Locate the cell with the specified text and output its (X, Y) center coordinate. 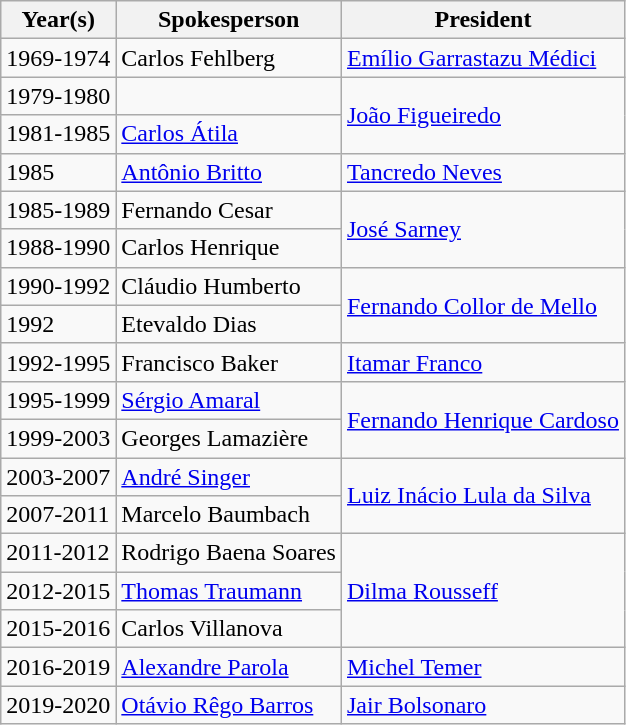
Sérgio Amaral (229, 400)
José Sarney (482, 229)
Jair Bolsonaro (482, 705)
2012-2015 (58, 591)
1969-1974 (58, 58)
2019-2020 (58, 705)
Michel Temer (482, 667)
Spokesperson (229, 20)
Year(s) (58, 20)
Emílio Garrastazu Médici (482, 58)
Fernando Collor de Mello (482, 305)
2015-2016 (58, 629)
Tancredo Neves (482, 172)
1990-1992 (58, 286)
André Singer (229, 477)
2016-2019 (58, 667)
Carlos Henrique (229, 248)
Marcelo Baumbach (229, 515)
Rodrigo Baena Soares (229, 553)
Fernando Cesar (229, 210)
1979-1980 (58, 96)
2007-2011 (58, 515)
1992-1995 (58, 362)
João Figueiredo (482, 115)
Antônio Britto (229, 172)
Dilma Rousseff (482, 591)
1988-1990 (58, 248)
Itamar Franco (482, 362)
Carlos Átila (229, 134)
1999-2003 (58, 438)
Carlos Villanova (229, 629)
Fernando Henrique Cardoso (482, 419)
Francisco Baker (229, 362)
Georges Lamazière (229, 438)
Cláudio Humberto (229, 286)
Otávio Rêgo Barros (229, 705)
President (482, 20)
1981-1985 (58, 134)
Luiz Inácio Lula da Silva (482, 496)
Thomas Traumann (229, 591)
1985 (58, 172)
Alexandre Parola (229, 667)
1992 (58, 324)
1985-1989 (58, 210)
1995-1999 (58, 400)
Etevaldo Dias (229, 324)
2011-2012 (58, 553)
2003-2007 (58, 477)
Carlos Fehlberg (229, 58)
